For the text-containing cell, return its midpoint in [X, Y] coordinate format. 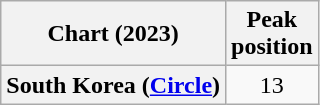
Chart (2023) [114, 34]
Peakposition [272, 34]
13 [272, 85]
South Korea (Circle) [114, 85]
